Identify which cell holds the provided text, then report its (X, Y) central coordinate. 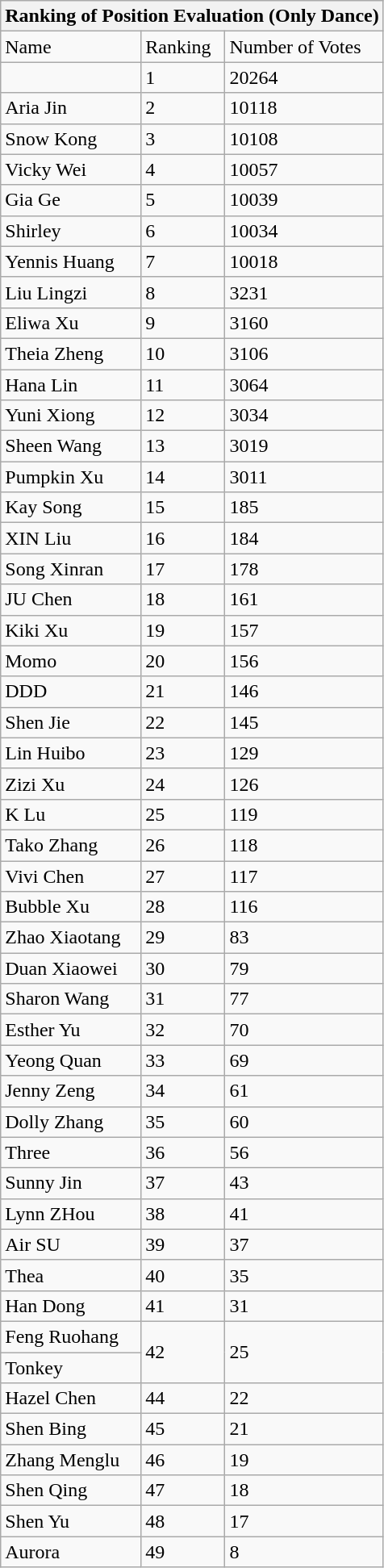
Hazel Chen (71, 1399)
24 (183, 784)
3160 (304, 323)
Gia Ge (71, 200)
29 (183, 938)
6 (183, 231)
36 (183, 1152)
47 (183, 1491)
Liu Lingzi (71, 292)
119 (304, 814)
Vicky Wei (71, 169)
Jenny Zeng (71, 1091)
Tonkey (71, 1368)
60 (304, 1122)
15 (183, 508)
118 (304, 845)
Esther Yu (71, 1030)
26 (183, 845)
10039 (304, 200)
Shen Jie (71, 722)
Ranking (183, 47)
4 (183, 169)
10057 (304, 169)
48 (183, 1521)
11 (183, 385)
Shen Yu (71, 1521)
23 (183, 753)
42 (183, 1352)
Aria Jin (71, 108)
Zhao Xiaotang (71, 938)
Vivi Chen (71, 876)
XIN Liu (71, 538)
3064 (304, 385)
10118 (304, 108)
30 (183, 968)
2 (183, 108)
Lin Huibo (71, 753)
Theia Zheng (71, 353)
Feng Ruohang (71, 1336)
61 (304, 1091)
Aurora (71, 1552)
129 (304, 753)
Shen Bing (71, 1429)
10108 (304, 139)
145 (304, 722)
49 (183, 1552)
34 (183, 1091)
178 (304, 569)
184 (304, 538)
9 (183, 323)
Bubble Xu (71, 907)
Zizi Xu (71, 784)
44 (183, 1399)
Number of Votes (304, 47)
Kay Song (71, 508)
46 (183, 1460)
10018 (304, 261)
126 (304, 784)
38 (183, 1214)
77 (304, 999)
16 (183, 538)
Song Xinran (71, 569)
Eliwa Xu (71, 323)
Sunny Jin (71, 1183)
Sheen Wang (71, 446)
13 (183, 446)
10034 (304, 231)
3019 (304, 446)
185 (304, 508)
117 (304, 876)
7 (183, 261)
Thea (71, 1275)
28 (183, 907)
116 (304, 907)
Dolly Zhang (71, 1122)
69 (304, 1060)
DDD (71, 692)
Momo (71, 661)
3034 (304, 416)
156 (304, 661)
40 (183, 1275)
Name (71, 47)
33 (183, 1060)
Lynn ZHou (71, 1214)
Duan Xiaowei (71, 968)
1 (183, 77)
Zhang Menglu (71, 1460)
157 (304, 630)
161 (304, 600)
70 (304, 1030)
3011 (304, 477)
Tako Zhang (71, 845)
56 (304, 1152)
146 (304, 692)
JU Chen (71, 600)
Ranking of Position Evaluation (Only Dance) (192, 16)
Han Dong (71, 1306)
43 (304, 1183)
10 (183, 353)
32 (183, 1030)
27 (183, 876)
39 (183, 1244)
20 (183, 661)
20264 (304, 77)
79 (304, 968)
Yuni Xiong (71, 416)
Sharon Wang (71, 999)
Pumpkin Xu (71, 477)
Yeong Quan (71, 1060)
Yennis Huang (71, 261)
Hana Lin (71, 385)
83 (304, 938)
12 (183, 416)
Shen Qing (71, 1491)
Snow Kong (71, 139)
14 (183, 477)
Three (71, 1152)
3 (183, 139)
Shirley (71, 231)
Kiki Xu (71, 630)
3106 (304, 353)
Air SU (71, 1244)
45 (183, 1429)
3231 (304, 292)
5 (183, 200)
K Lu (71, 814)
